Search for the cell housing the specified text and yield its (x, y) center coordinate. 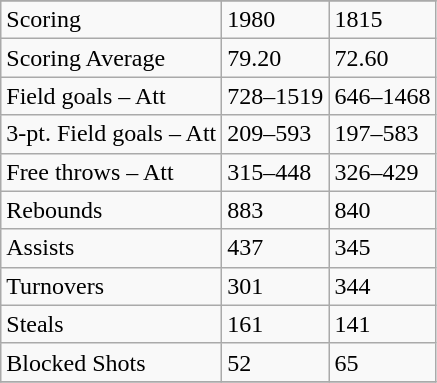
3-pt. Field goals – Att (112, 134)
Blocked Shots (112, 362)
Assists (112, 248)
52 (276, 362)
72.60 (382, 58)
Turnovers (112, 286)
Free throws – Att (112, 172)
728–1519 (276, 96)
437 (276, 248)
315–448 (276, 172)
Scoring (112, 20)
883 (276, 210)
65 (382, 362)
141 (382, 324)
Rebounds (112, 210)
Scoring Average (112, 58)
326–429 (382, 172)
79.20 (276, 58)
840 (382, 210)
345 (382, 248)
197–583 (382, 134)
161 (276, 324)
209–593 (276, 134)
Steals (112, 324)
301 (276, 286)
Field goals – Att (112, 96)
344 (382, 286)
646–1468 (382, 96)
1815 (382, 20)
1980 (276, 20)
